Return [x, y] of the center of cell containing provided text 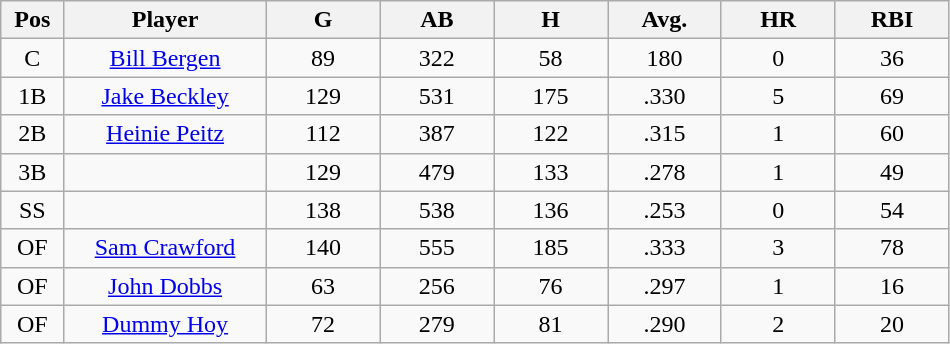
63 [323, 286]
58 [551, 58]
279 [437, 324]
49 [892, 172]
112 [323, 134]
G [323, 20]
256 [437, 286]
Jake Beckley [165, 96]
185 [551, 248]
122 [551, 134]
Sam Crawford [165, 248]
387 [437, 134]
69 [892, 96]
136 [551, 210]
SS [32, 210]
2 [778, 324]
AB [437, 20]
16 [892, 286]
138 [323, 210]
555 [437, 248]
1B [32, 96]
Heinie Peitz [165, 134]
72 [323, 324]
Dummy Hoy [165, 324]
3 [778, 248]
.333 [665, 248]
76 [551, 286]
.253 [665, 210]
2B [32, 134]
538 [437, 210]
479 [437, 172]
89 [323, 58]
60 [892, 134]
531 [437, 96]
RBI [892, 20]
John Dobbs [165, 286]
175 [551, 96]
.297 [665, 286]
Player [165, 20]
.290 [665, 324]
C [32, 58]
HR [778, 20]
140 [323, 248]
.315 [665, 134]
Avg. [665, 20]
133 [551, 172]
180 [665, 58]
20 [892, 324]
36 [892, 58]
322 [437, 58]
3B [32, 172]
H [551, 20]
.330 [665, 96]
5 [778, 96]
.278 [665, 172]
78 [892, 248]
Pos [32, 20]
54 [892, 210]
Bill Bergen [165, 58]
81 [551, 324]
